Return [x, y] of the center of cell containing provided text 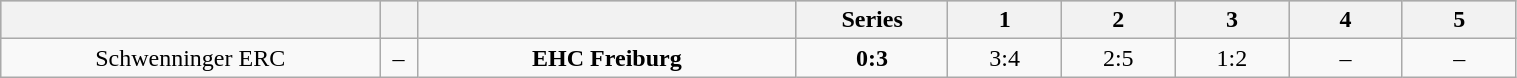
2:5 [1118, 58]
3 [1232, 20]
EHC Freiburg [606, 58]
0:3 [872, 58]
1:2 [1232, 58]
2 [1118, 20]
4 [1346, 20]
1 [1005, 20]
3:4 [1005, 58]
Schwenninger ERC [190, 58]
Series [872, 20]
5 [1459, 20]
